Return [X, Y] of the center of cell containing provided text 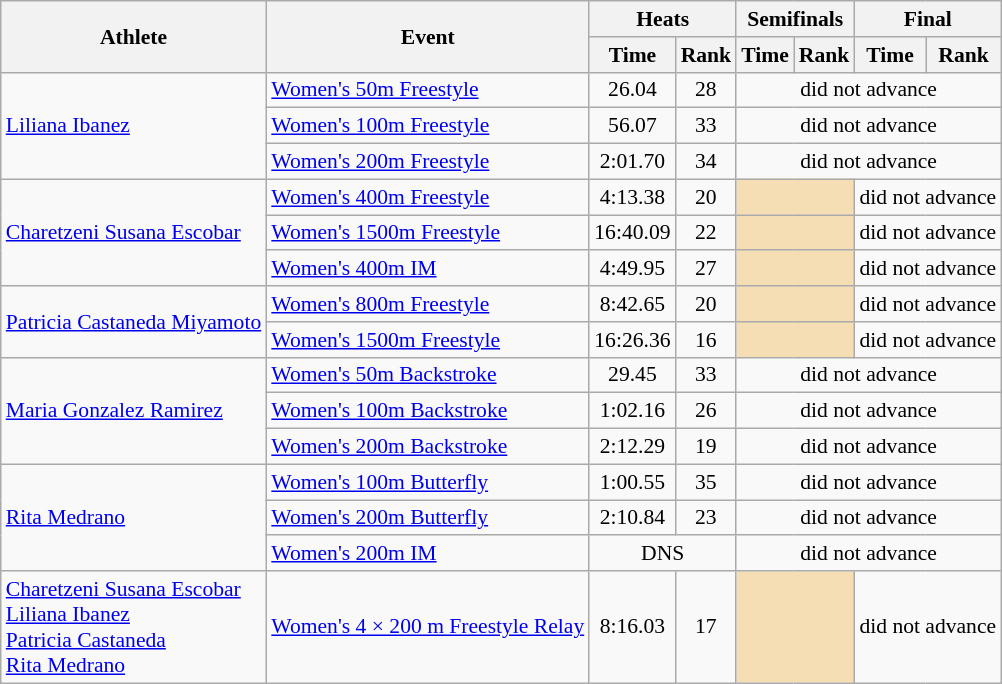
35 [706, 482]
Final [928, 19]
Women's 400m IM [428, 269]
22 [706, 233]
1:00.55 [632, 482]
DNS [662, 554]
1:02.16 [632, 411]
8:16.03 [632, 627]
2:10.84 [632, 518]
Women's 400m Freestyle [428, 197]
28 [706, 90]
4:49.95 [632, 269]
Women's 100m Freestyle [428, 126]
27 [706, 269]
2:01.70 [632, 162]
Women's 200m Freestyle [428, 162]
Heats [662, 19]
34 [706, 162]
Women's 50m Freestyle [428, 90]
Women's 800m Freestyle [428, 304]
Liliana Ibanez [134, 126]
Women's 4 × 200 m Freestyle Relay [428, 627]
26.04 [632, 90]
Women's 100m Butterfly [428, 482]
17 [706, 627]
16:26.36 [632, 340]
8:42.65 [632, 304]
19 [706, 447]
2:12.29 [632, 447]
Women's 200m IM [428, 554]
Event [428, 36]
4:13.38 [632, 197]
Women's 100m Backstroke [428, 411]
56.07 [632, 126]
16:40.09 [632, 233]
Charetzeni Susana EscobarLiliana IbanezPatricia CastanedaRita Medrano [134, 627]
26 [706, 411]
Rita Medrano [134, 518]
Maria Gonzalez Ramirez [134, 410]
Women's 200m Backstroke [428, 447]
16 [706, 340]
23 [706, 518]
Semifinals [795, 19]
Women's 50m Backstroke [428, 375]
Charetzeni Susana Escobar [134, 232]
Athlete [134, 36]
Patricia Castaneda Miyamoto [134, 322]
Women's 200m Butterfly [428, 518]
29.45 [632, 375]
